Locate the cell with the specified text and output its (X, Y) center coordinate. 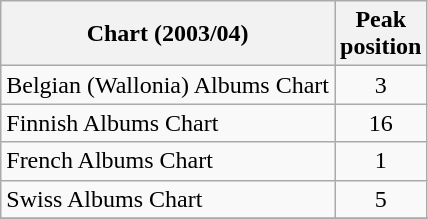
16 (380, 123)
Peakposition (380, 34)
Swiss Albums Chart (168, 199)
3 (380, 85)
1 (380, 161)
5 (380, 199)
Chart (2003/04) (168, 34)
Finnish Albums Chart (168, 123)
French Albums Chart (168, 161)
Belgian (Wallonia) Albums Chart (168, 85)
